Output the (x, y) coordinate of the center of the cell containing the given text.  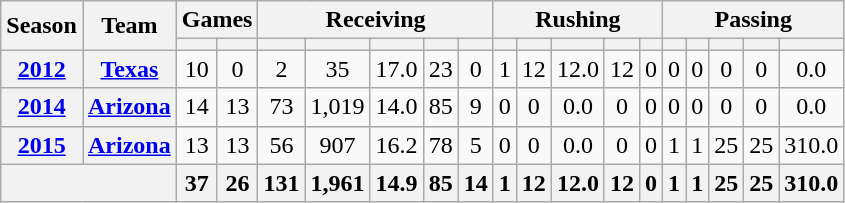
17.0 (396, 69)
2 (282, 69)
907 (338, 145)
16.2 (396, 145)
78 (440, 145)
Rushing (578, 20)
Texas (129, 69)
37 (196, 183)
35 (338, 69)
73 (282, 107)
26 (238, 183)
Games (217, 20)
56 (282, 145)
14.0 (396, 107)
5 (476, 145)
Season (42, 26)
14.9 (396, 183)
10 (196, 69)
131 (282, 183)
Passing (754, 20)
2015 (42, 145)
2012 (42, 69)
9 (476, 107)
Receiving (376, 20)
2014 (42, 107)
Team (129, 26)
1,961 (338, 183)
23 (440, 69)
1,019 (338, 107)
